Output the (x, y) coordinate of the center of the cell containing the given text.  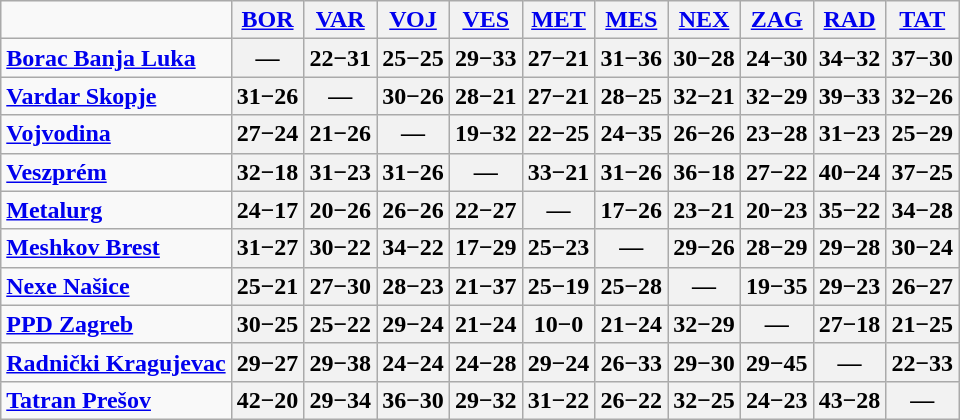
25−23 (558, 248)
20−23 (776, 210)
29−23 (850, 286)
MES (632, 20)
37−25 (922, 172)
39−33 (850, 96)
33−21 (558, 172)
43−28 (850, 400)
17−26 (632, 210)
23−21 (704, 210)
32−21 (704, 96)
29−26 (704, 248)
24−17 (268, 210)
26−27 (922, 286)
NEX (704, 20)
25−19 (558, 286)
40−24 (850, 172)
31−22 (558, 400)
30−28 (704, 58)
24−28 (486, 362)
19−35 (776, 286)
31−27 (268, 248)
RAD (850, 20)
ZAG (776, 20)
42−20 (268, 400)
24−24 (414, 362)
28−21 (486, 96)
21−37 (486, 286)
20−26 (340, 210)
37−30 (922, 58)
24−23 (776, 400)
34−22 (414, 248)
32−26 (922, 96)
34−28 (922, 210)
VAR (340, 20)
30−26 (414, 96)
Tatran Prešov (116, 400)
31−36 (632, 58)
BOR (268, 20)
Radnički Kragujevac (116, 362)
22−27 (486, 210)
28−25 (632, 96)
28−23 (414, 286)
27−30 (340, 286)
10−0 (558, 324)
21−25 (922, 324)
26−33 (632, 362)
VOJ (414, 20)
21−26 (340, 134)
30−22 (340, 248)
29−30 (704, 362)
Borac Banja Luka (116, 58)
29−45 (776, 362)
35−22 (850, 210)
29−28 (850, 248)
30−24 (922, 248)
22−31 (340, 58)
29−34 (340, 400)
25−22 (340, 324)
24−30 (776, 58)
22−25 (558, 134)
29−27 (268, 362)
Veszprém (116, 172)
22−33 (922, 362)
Metalurg (116, 210)
24−35 (632, 134)
27−18 (850, 324)
28−29 (776, 248)
36−18 (704, 172)
29−33 (486, 58)
19−32 (486, 134)
Meshkov Brest (116, 248)
34−32 (850, 58)
32−25 (704, 400)
TAT (922, 20)
23−28 (776, 134)
36−30 (414, 400)
32−18 (268, 172)
VES (486, 20)
17−29 (486, 248)
29−38 (340, 362)
27−22 (776, 172)
29−32 (486, 400)
25−21 (268, 286)
27−24 (268, 134)
30−25 (268, 324)
PPD Zagreb (116, 324)
Vojvodina (116, 134)
26−22 (632, 400)
Nexe Našice (116, 286)
MET (558, 20)
25−28 (632, 286)
25−29 (922, 134)
Vardar Skopje (116, 96)
25−25 (414, 58)
